Pinpoint the cell where the given text exists, returning its [X, Y] midpoint coordinate. 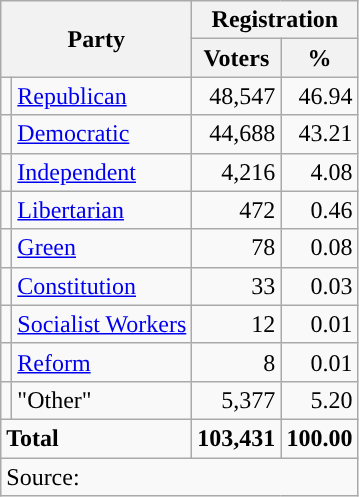
8 [236, 362]
Green [102, 248]
% [320, 58]
Constitution [102, 286]
43.21 [320, 134]
78 [236, 248]
472 [236, 210]
0.46 [320, 210]
Reform [102, 362]
44,688 [236, 134]
Libertarian [102, 210]
Voters [236, 58]
103,431 [236, 438]
0.08 [320, 248]
12 [236, 324]
4.08 [320, 172]
Source: [180, 477]
Republican [102, 96]
5,377 [236, 400]
Independent [102, 172]
100.00 [320, 438]
48,547 [236, 96]
"Other" [102, 400]
0.03 [320, 286]
33 [236, 286]
Registration [275, 20]
5.20 [320, 400]
Party [96, 39]
4,216 [236, 172]
Democratic [102, 134]
46.94 [320, 96]
Socialist Workers [102, 324]
Total [96, 438]
